For the text-containing cell, return its midpoint in (X, Y) coordinate format. 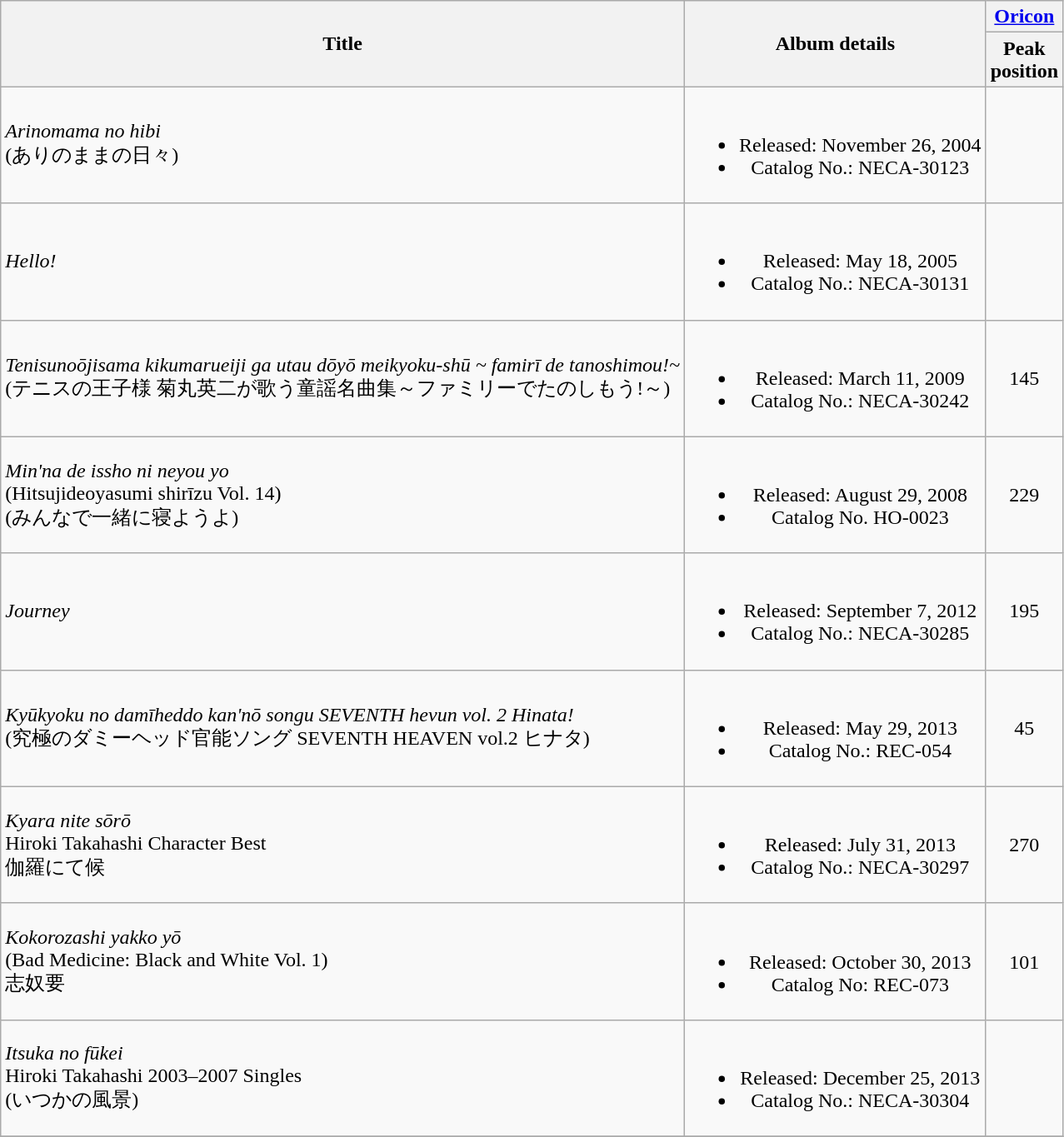
45 (1024, 728)
Itsuka no fūkeiHiroki Takahashi 2003–2007 Singles(いつかの風景) (343, 1078)
Peakposition (1024, 60)
270 (1024, 845)
Released: October 30, 2013Catalog No: REC-073 (835, 961)
Released: August 29, 2008Catalog No. HO-0023 (835, 495)
Arinomama no hibi(ありのままの日々) (343, 145)
Oricon (1024, 17)
Tenisunoōjisama kikumarueiji ga utau dōyō meikyoku-shū ~ famirī de tanoshimou!~(テニスの王子様 菊丸英二が歌う童謡名曲集～ファミリーでたのしもう!～) (343, 378)
195 (1024, 611)
Album details (835, 43)
Released: March 11, 2009Catalog No.: NECA-30242 (835, 378)
Released: September 7, 2012Catalog No.: NECA-30285 (835, 611)
145 (1024, 378)
Released: November 26, 2004Catalog No.: NECA-30123 (835, 145)
101 (1024, 961)
Kokorozashi yakko yō(Bad Medicine: Black and White Vol. 1)志奴要 (343, 961)
Journey (343, 611)
Min'na de issho ni neyou yo (Hitsujideoyasumi shirīzu Vol. 14)(みんなで一緒に寝ようよ) (343, 495)
Kyara nite sōrōHiroki Takahashi Character Best伽羅にて候 (343, 845)
Kyūkyoku no damīheddo kan'nō songu SEVENTH hevun vol. 2 Hinata!(究極のダミーヘッド官能ソング SEVENTH HEAVEN vol.2 ヒナタ) (343, 728)
Title (343, 43)
Hello! (343, 262)
Released: May 18, 2005Catalog No.: NECA-30131 (835, 262)
229 (1024, 495)
Released: July 31, 2013Catalog No.: NECA-30297 (835, 845)
Released: December 25, 2013Catalog No.: NECA-30304 (835, 1078)
Released: May 29, 2013Catalog No.: REC-054 (835, 728)
